Locate the cell with the specified text and output its [x, y] center coordinate. 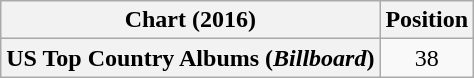
US Top Country Albums (Billboard) [190, 58]
38 [427, 58]
Chart (2016) [190, 20]
Position [427, 20]
